Identify which cell holds the provided text, then report its [x, y] central coordinate. 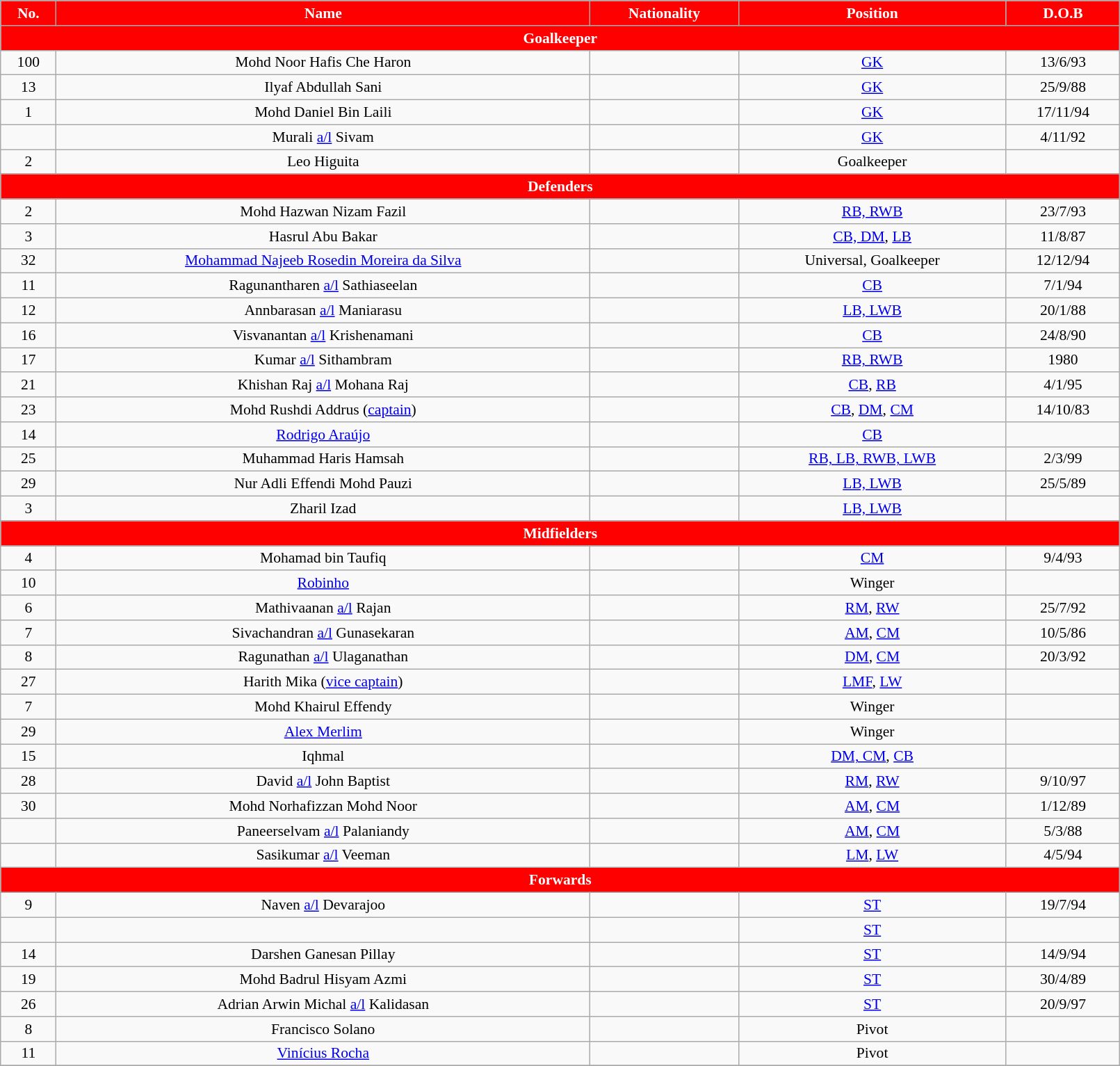
Mohd Hazwan Nizam Fazil [323, 211]
Annbarasan a/l Maniarasu [323, 311]
21 [29, 385]
Name [323, 13]
16 [29, 335]
Mohd Norhafizzan Mohd Noor [323, 806]
25/9/88 [1063, 88]
17 [29, 360]
13 [29, 88]
Naven a/l Devarajoo [323, 905]
Robinho [323, 583]
David a/l John Baptist [323, 782]
No. [29, 13]
1 [29, 113]
Vinícius Rocha [323, 1053]
Mohd Khairul Effendy [323, 707]
13/6/93 [1063, 63]
100 [29, 63]
25/5/89 [1063, 484]
4/11/92 [1063, 137]
9/10/97 [1063, 782]
28 [29, 782]
6 [29, 608]
14/9/94 [1063, 955]
Sasikumar a/l Veeman [323, 855]
26 [29, 1004]
Ragunantharen a/l Sathiaseelan [323, 286]
23 [29, 410]
Zharil Izad [323, 509]
Ragunathan a/l Ulaganathan [323, 657]
Nationality [665, 13]
Iqhmal [323, 757]
10/5/86 [1063, 633]
5/3/88 [1063, 831]
32 [29, 261]
Murali a/l Sivam [323, 137]
CB, DM, CM [872, 410]
20/3/92 [1063, 657]
CB, RB [872, 385]
CB, DM, LB [872, 236]
14/10/83 [1063, 410]
LM, LW [872, 855]
10 [29, 583]
9/4/93 [1063, 558]
4 [29, 558]
Paneerselvam a/l Palaniandy [323, 831]
Darshen Ganesan Pillay [323, 955]
Position [872, 13]
17/11/94 [1063, 113]
Visvanantan a/l Krishenamani [323, 335]
12 [29, 311]
Mohd Rushdi Addrus (captain) [323, 410]
25 [29, 459]
19 [29, 980]
20/9/97 [1063, 1004]
27 [29, 682]
Mohd Noor Hafis Che Haron [323, 63]
2/3/99 [1063, 459]
DM, CM, CB [872, 757]
CM [872, 558]
Mohd Badrul Hisyam Azmi [323, 980]
7/1/94 [1063, 286]
Rodrigo Araújo [323, 435]
Leo Higuita [323, 162]
Forwards [560, 880]
Alex Merlim [323, 732]
LMF, LW [872, 682]
Defenders [560, 187]
Harith Mika (vice captain) [323, 682]
D.O.B [1063, 13]
15 [29, 757]
4/5/94 [1063, 855]
Ilyaf Abdullah Sani [323, 88]
4/1/95 [1063, 385]
11/8/87 [1063, 236]
24/8/90 [1063, 335]
Hasrul Abu Bakar [323, 236]
1/12/89 [1063, 806]
Mohd Daniel Bin Laili [323, 113]
Mathivaanan a/l Rajan [323, 608]
Mohammad Najeeb Rosedin Moreira da Silva [323, 261]
25/7/92 [1063, 608]
23/7/93 [1063, 211]
Muhammad Haris Hamsah [323, 459]
Kumar a/l Sithambram [323, 360]
Adrian Arwin Michal a/l Kalidasan [323, 1004]
Midfielders [560, 533]
1980 [1063, 360]
20/1/88 [1063, 311]
Nur Adli Effendi Mohd Pauzi [323, 484]
DM, CM [872, 657]
Francisco Solano [323, 1029]
9 [29, 905]
12/12/94 [1063, 261]
Sivachandran a/l Gunasekaran [323, 633]
RB, LB, RWB, LWB [872, 459]
Universal, Goalkeeper [872, 261]
19/7/94 [1063, 905]
Khishan Raj a/l Mohana Raj [323, 385]
Mohamad bin Taufiq [323, 558]
30 [29, 806]
30/4/89 [1063, 980]
